Capture the cell that displays the provided text and extract its [X, Y] central coordinate. 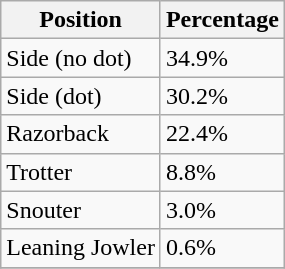
Razorback [81, 134]
8.8% [222, 172]
22.4% [222, 134]
Side (dot) [81, 96]
0.6% [222, 248]
Leaning Jowler [81, 248]
Trotter [81, 172]
34.9% [222, 58]
Position [81, 20]
3.0% [222, 210]
Percentage [222, 20]
Snouter [81, 210]
Side (no dot) [81, 58]
30.2% [222, 96]
